Output the (X, Y) coordinate of the center of the cell containing the given text.  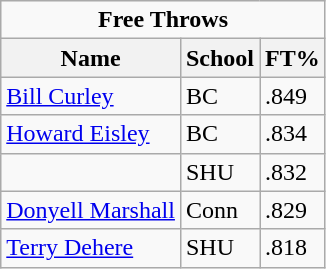
.849 (293, 96)
Howard Eisley (91, 134)
FT% (293, 58)
.829 (293, 210)
Donyell Marshall (91, 210)
Conn (220, 210)
.832 (293, 172)
Name (91, 58)
Terry Dehere (91, 248)
Free Throws (164, 20)
.834 (293, 134)
Bill Curley (91, 96)
.818 (293, 248)
School (220, 58)
